From the cell containing the given text, extract its center point as [X, Y] coordinate. 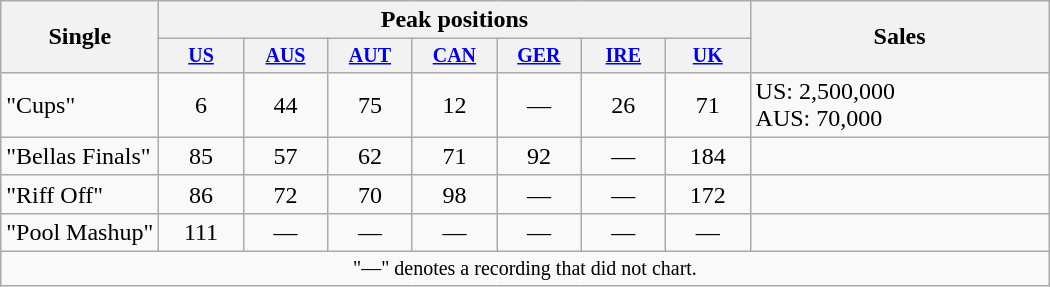
IRE [623, 56]
"Cups" [80, 104]
Sales [900, 37]
26 [623, 104]
Peak positions [454, 20]
Single [80, 37]
"Bellas Finals" [80, 156]
US: 2,500,000AUS: 70,000 [900, 104]
"Pool Mashup" [80, 232]
111 [201, 232]
62 [370, 156]
12 [454, 104]
AUT [370, 56]
"—" denotes a recording that did not chart. [525, 268]
86 [201, 194]
CAN [454, 56]
US [201, 56]
92 [539, 156]
"Riff Off" [80, 194]
57 [285, 156]
AUS [285, 56]
98 [454, 194]
85 [201, 156]
6 [201, 104]
75 [370, 104]
UK [708, 56]
44 [285, 104]
70 [370, 194]
184 [708, 156]
GER [539, 56]
72 [285, 194]
172 [708, 194]
